Provide the (X, Y) coordinate of the cell's center where the given text is located.  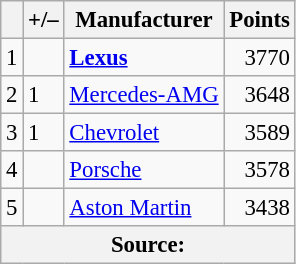
3770 (260, 58)
Points (260, 20)
3589 (260, 133)
4 (12, 170)
Lexus (144, 58)
Aston Martin (144, 208)
Chevrolet (144, 133)
3 (12, 133)
5 (12, 208)
Mercedes-AMG (144, 95)
Manufacturer (144, 20)
3648 (260, 95)
+/– (44, 20)
Source: (148, 245)
2 (12, 95)
3438 (260, 208)
Porsche (144, 170)
3578 (260, 170)
